Output the (X, Y) coordinate of the center of the cell containing the given text.  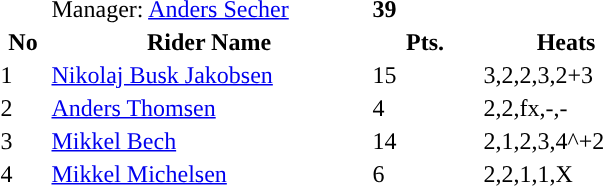
Nikolaj Busk Jakobsen (209, 75)
Anders Thomsen (209, 108)
15 (425, 75)
Rider Name (209, 42)
Pts. (425, 42)
14 (425, 141)
4 (425, 108)
Mikkel Bech (209, 141)
